Output the [x, y] coordinate of the center of the cell containing the given text.  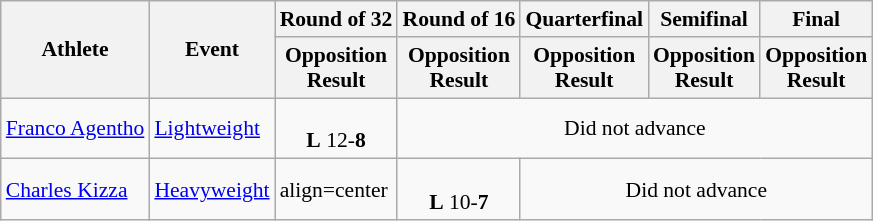
Quarterfinal [584, 19]
L 12-8 [336, 128]
Round of 16 [458, 19]
Event [212, 50]
Lightweight [212, 128]
L 10-7 [458, 190]
Athlete [76, 50]
Franco Agentho [76, 128]
Charles Kizza [76, 190]
Semifinal [704, 19]
Final [816, 19]
Round of 32 [336, 19]
align=center [336, 190]
Heavyweight [212, 190]
